From the cell containing the given text, extract its center point as [X, Y] coordinate. 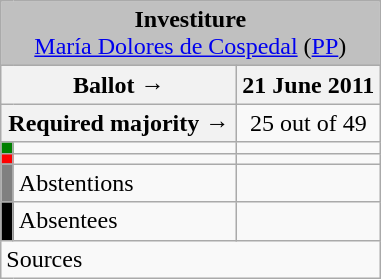
InvestitureMaría Dolores de Cospedal (PP) [190, 34]
21 June 2011 [308, 85]
Ballot → [119, 85]
Required majority → [119, 123]
25 out of 49 [308, 123]
Sources [190, 259]
Absentees [125, 221]
Abstentions [125, 183]
